Locate the cell with the specified text and output its [X, Y] center coordinate. 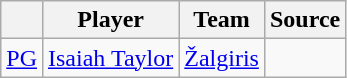
Žalgiris [222, 58]
PG [22, 58]
Team [222, 20]
Player [110, 20]
Isaiah Taylor [110, 58]
Source [304, 20]
